Capture the cell that displays the provided text and extract its [X, Y] central coordinate. 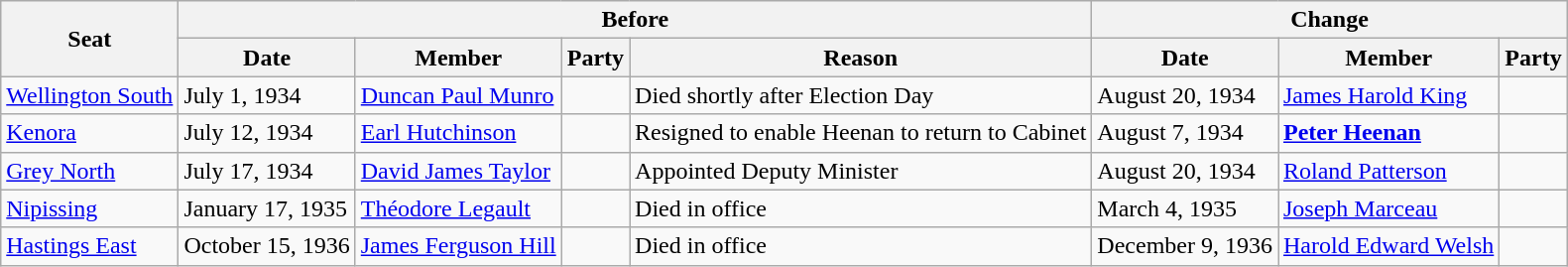
David James Taylor [458, 171]
Peter Heenan [1388, 133]
July 12, 1934 [267, 133]
July 1, 1934 [267, 95]
Grey North [89, 171]
James Harold King [1388, 95]
Died shortly after Election Day [861, 95]
January 17, 1935 [267, 208]
Resigned to enable Heenan to return to Cabinet [861, 133]
Before [635, 20]
October 15, 1936 [267, 246]
Reason [861, 58]
March 4, 1935 [1185, 208]
Earl Hutchinson [458, 133]
Change [1329, 20]
Kenora [89, 133]
Wellington South [89, 95]
Joseph Marceau [1388, 208]
Appointed Deputy Minister [861, 171]
Harold Edward Welsh [1388, 246]
Hastings East [89, 246]
Duncan Paul Munro [458, 95]
July 17, 1934 [267, 171]
December 9, 1936 [1185, 246]
Théodore Legault [458, 208]
Roland Patterson [1388, 171]
Seat [89, 39]
James Ferguson Hill [458, 246]
August 7, 1934 [1185, 133]
Nipissing [89, 208]
